Output the (x, y) coordinate of the center of the cell containing the given text.  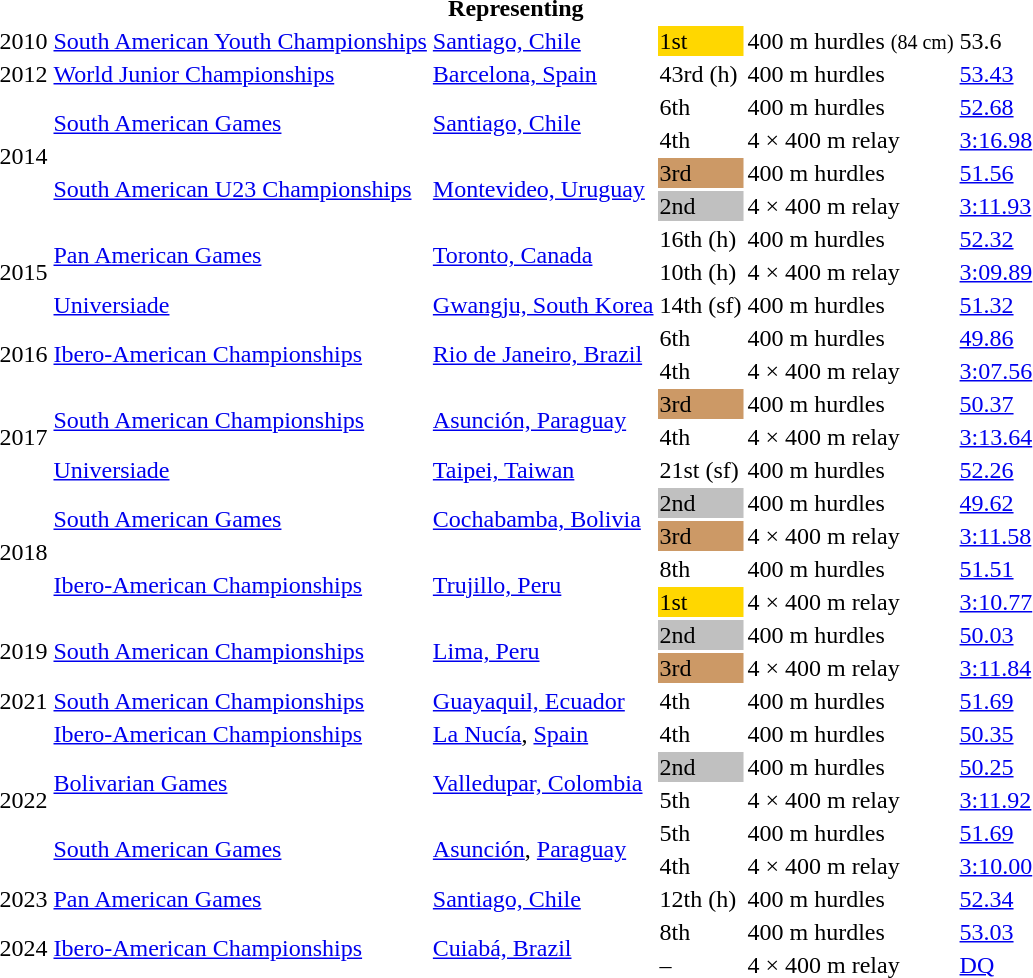
Taipei, Taiwan (543, 470)
Bolivarian Games (240, 784)
Trujillo, Peru (543, 586)
Cochabamba, Bolivia (543, 520)
12th (h) (700, 899)
Guayaquil, Ecuador (543, 701)
21st (sf) (700, 470)
Lima, Peru (543, 652)
La Nucía, Spain (543, 734)
10th (h) (700, 272)
Valledupar, Colombia (543, 784)
Barcelona, Spain (543, 74)
World Junior Championships (240, 74)
South American U23 Championships (240, 190)
16th (h) (700, 239)
South American Youth Championships (240, 41)
Toronto, Canada (543, 256)
Montevideo, Uruguay (543, 190)
43rd (h) (700, 74)
14th (sf) (700, 305)
Rio de Janeiro, Brazil (543, 354)
Gwangju, South Korea (543, 305)
400 m hurdles (84 cm) (850, 41)
